Provide the [X, Y] coordinate of the cell's center where the given text is located.  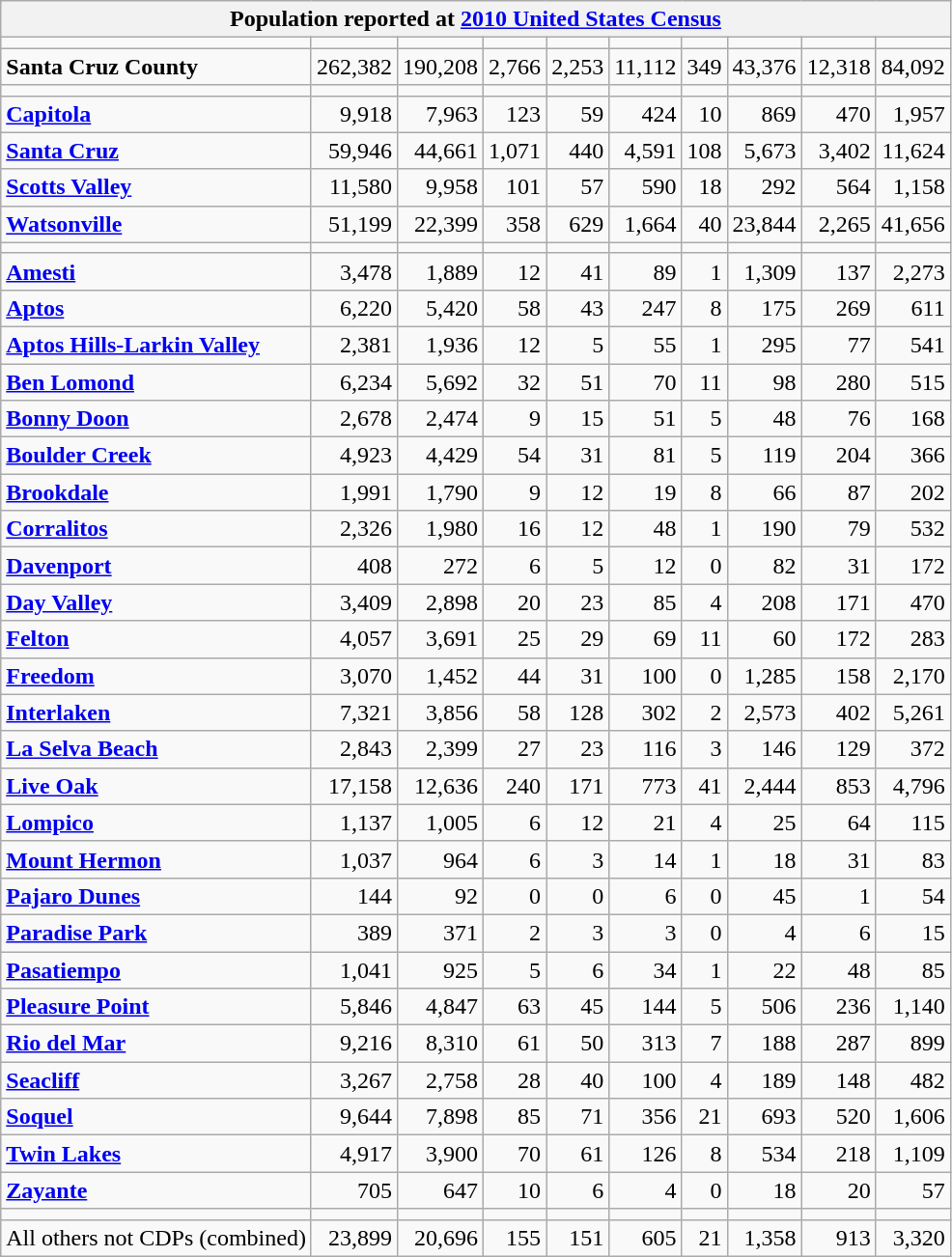
1,037 [353, 859]
1,889 [440, 271]
76 [838, 419]
Seacliff [156, 1080]
3,409 [353, 602]
2,898 [440, 602]
151 [577, 1238]
5,692 [440, 381]
2,399 [440, 749]
98 [765, 381]
108 [705, 151]
287 [838, 1044]
Paradise Park [156, 933]
302 [645, 712]
14 [645, 859]
27 [516, 749]
43 [577, 308]
1,980 [440, 529]
204 [838, 456]
629 [577, 224]
4,591 [645, 151]
123 [516, 114]
2,573 [765, 712]
55 [645, 345]
366 [913, 456]
3,267 [353, 1080]
356 [645, 1117]
59 [577, 114]
148 [838, 1080]
83 [913, 859]
7 [705, 1044]
5,261 [913, 712]
913 [838, 1238]
5,846 [353, 1007]
20,696 [440, 1238]
313 [645, 1044]
188 [765, 1044]
371 [440, 933]
129 [838, 749]
218 [838, 1154]
Zayante [156, 1190]
11,580 [353, 187]
71 [577, 1117]
2,273 [913, 271]
7,898 [440, 1117]
402 [838, 712]
9,958 [440, 187]
590 [645, 187]
2,170 [913, 676]
506 [765, 1007]
4,917 [353, 1154]
Santa Cruz County [156, 67]
2,444 [765, 786]
66 [765, 492]
349 [705, 67]
5,673 [765, 151]
292 [765, 187]
520 [838, 1117]
8,310 [440, 1044]
29 [577, 639]
158 [838, 676]
Pasatiempo [156, 970]
1,957 [913, 114]
Pajaro Dunes [156, 896]
1,137 [353, 823]
137 [838, 271]
3,691 [440, 639]
705 [353, 1190]
La Selva Beach [156, 749]
372 [913, 749]
2,326 [353, 529]
Interlaken [156, 712]
79 [838, 529]
269 [838, 308]
2,265 [838, 224]
89 [645, 271]
77 [838, 345]
262,382 [353, 67]
23,844 [765, 224]
155 [516, 1238]
34 [645, 970]
Brookdale [156, 492]
84,092 [913, 67]
3,900 [440, 1154]
869 [765, 114]
4,923 [353, 456]
19 [645, 492]
189 [765, 1080]
43,376 [765, 67]
283 [913, 639]
Day Valley [156, 602]
240 [516, 786]
1,991 [353, 492]
964 [440, 859]
All others not CDPs (combined) [156, 1238]
12,636 [440, 786]
51,199 [353, 224]
295 [765, 345]
119 [765, 456]
515 [913, 381]
101 [516, 187]
534 [765, 1154]
280 [838, 381]
Capitola [156, 114]
4,057 [353, 639]
1,790 [440, 492]
Davenport [156, 566]
44,661 [440, 151]
Pleasure Point [156, 1007]
2,253 [577, 67]
Lompico [156, 823]
Aptos [156, 308]
541 [913, 345]
1,358 [765, 1238]
5,420 [440, 308]
190,208 [440, 67]
190 [765, 529]
2,843 [353, 749]
853 [838, 786]
6,220 [353, 308]
605 [645, 1238]
Amesti [156, 271]
82 [765, 566]
1,452 [440, 676]
482 [913, 1080]
Population reported at 2010 United States Census [475, 19]
1,071 [516, 151]
Twin Lakes [156, 1154]
Bonny Doon [156, 419]
41,656 [913, 224]
611 [913, 308]
272 [440, 566]
Scotts Valley [156, 187]
69 [645, 639]
4,429 [440, 456]
Ben Lomond [156, 381]
12,318 [838, 67]
3,320 [913, 1238]
64 [838, 823]
389 [353, 933]
50 [577, 1044]
92 [440, 896]
6,234 [353, 381]
126 [645, 1154]
60 [765, 639]
247 [645, 308]
1,158 [913, 187]
63 [516, 1007]
23,899 [353, 1238]
4,847 [440, 1007]
28 [516, 1080]
Rio del Mar [156, 1044]
Freedom [156, 676]
1,140 [913, 1007]
424 [645, 114]
1,005 [440, 823]
Aptos Hills-Larkin Valley [156, 345]
2,474 [440, 419]
Felton [156, 639]
17,158 [353, 786]
1,664 [645, 224]
11,112 [645, 67]
236 [838, 1007]
1,041 [353, 970]
116 [645, 749]
128 [577, 712]
Santa Cruz [156, 151]
2,766 [516, 67]
Boulder Creek [156, 456]
3,402 [838, 151]
9,216 [353, 1044]
Live Oak [156, 786]
2,758 [440, 1080]
32 [516, 381]
532 [913, 529]
925 [440, 970]
Mount Hermon [156, 859]
115 [913, 823]
1,109 [913, 1154]
202 [913, 492]
9,644 [353, 1117]
175 [765, 308]
564 [838, 187]
87 [838, 492]
9,918 [353, 114]
1,285 [765, 676]
1,309 [765, 271]
408 [353, 566]
2,678 [353, 419]
Soquel [156, 1117]
3,478 [353, 271]
1,606 [913, 1117]
3,856 [440, 712]
146 [765, 749]
208 [765, 602]
899 [913, 1044]
358 [516, 224]
4,796 [913, 786]
11,624 [913, 151]
59,946 [353, 151]
647 [440, 1190]
44 [516, 676]
22,399 [440, 224]
Corralitos [156, 529]
693 [765, 1117]
1,936 [440, 345]
16 [516, 529]
773 [645, 786]
22 [765, 970]
81 [645, 456]
2,381 [353, 345]
168 [913, 419]
3,070 [353, 676]
440 [577, 151]
7,963 [440, 114]
Watsonville [156, 224]
7,321 [353, 712]
